Determine the (X, Y) coordinate at the center of the cell enclosing the given text.  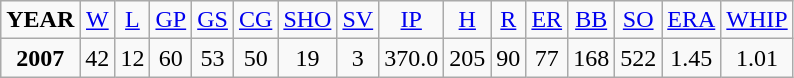
42 (98, 58)
GS (213, 20)
YEAR (40, 20)
ER (547, 20)
GP (171, 20)
SO (638, 20)
50 (255, 58)
90 (508, 58)
370.0 (412, 58)
60 (171, 58)
2007 (40, 58)
SV (358, 20)
205 (468, 58)
IP (412, 20)
SHO (308, 20)
12 (132, 58)
168 (592, 58)
53 (213, 58)
77 (547, 58)
1.45 (692, 58)
R (508, 20)
WHIP (757, 20)
19 (308, 58)
BB (592, 20)
1.01 (757, 58)
W (98, 20)
522 (638, 58)
CG (255, 20)
L (132, 20)
3 (358, 58)
H (468, 20)
ERA (692, 20)
